Scan for the cell matching the given text and deliver its (x, y) coordinate at center. 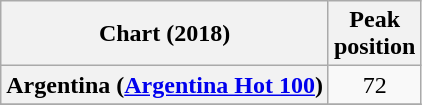
72 (374, 85)
Chart (2018) (165, 34)
Peak position (374, 34)
Argentina (Argentina Hot 100) (165, 85)
